Determine the [x, y] coordinate at the center of the cell enclosing the given text.  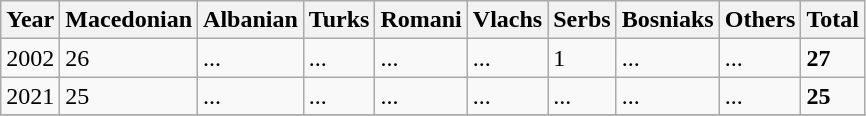
26 [129, 58]
Turks [339, 20]
2021 [30, 96]
Serbs [582, 20]
Total [833, 20]
1 [582, 58]
27 [833, 58]
Romani [421, 20]
Vlachs [507, 20]
2002 [30, 58]
Bosniaks [668, 20]
Albanian [251, 20]
Others [760, 20]
Macedonian [129, 20]
Year [30, 20]
